Search for the cell housing the specified text and yield its (X, Y) center coordinate. 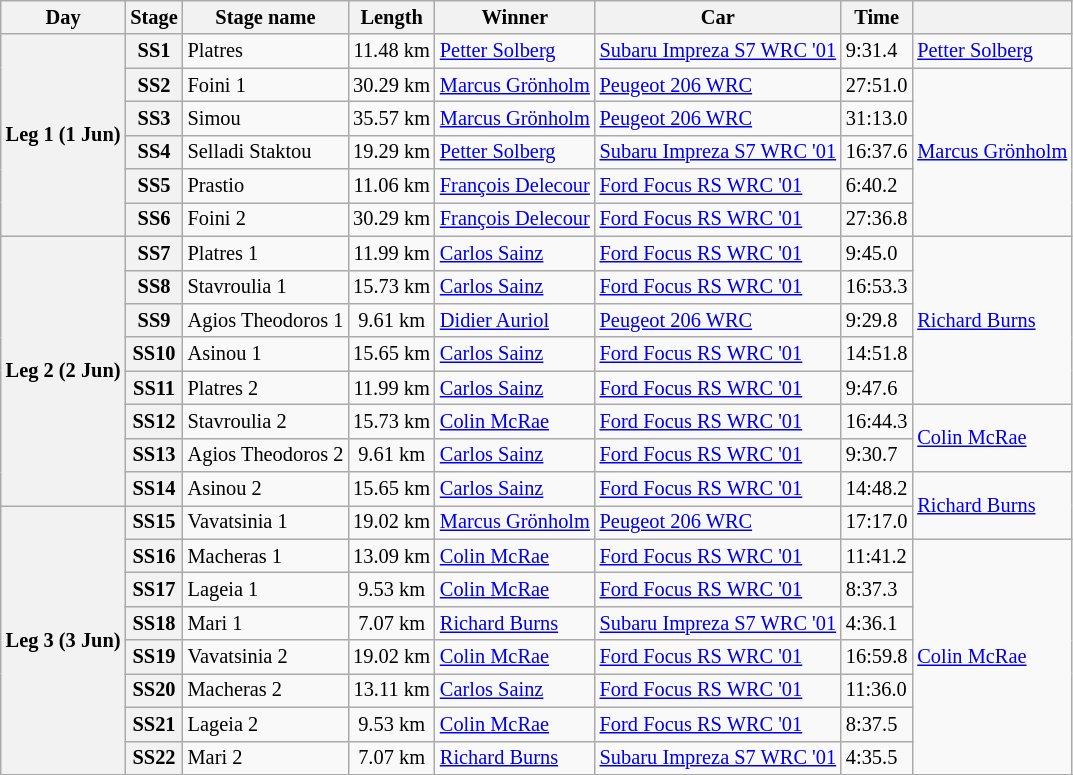
Car (718, 17)
Simou (266, 118)
Macheras 1 (266, 556)
35.57 km (392, 118)
4:36.1 (876, 623)
Mari 2 (266, 758)
SS16 (154, 556)
Vavatsinia 1 (266, 522)
SS7 (154, 253)
Lageia 2 (266, 724)
Platres 1 (266, 253)
16:59.8 (876, 657)
9:47.6 (876, 388)
Winner (515, 17)
Prastio (266, 186)
SS22 (154, 758)
Stage (154, 17)
27:36.8 (876, 219)
Agios Theodoros 2 (266, 455)
27:51.0 (876, 85)
SS2 (154, 85)
Stage name (266, 17)
SS8 (154, 287)
Stavroulia 1 (266, 287)
SS18 (154, 623)
Agios Theodoros 1 (266, 320)
Asinou 2 (266, 489)
Day (64, 17)
13.11 km (392, 690)
SS14 (154, 489)
9:45.0 (876, 253)
Leg 3 (3 Jun) (64, 640)
Asinou 1 (266, 354)
14:48.2 (876, 489)
16:44.3 (876, 421)
Didier Auriol (515, 320)
Platres 2 (266, 388)
SS13 (154, 455)
4:35.5 (876, 758)
19.29 km (392, 152)
14:51.8 (876, 354)
SS17 (154, 589)
11.48 km (392, 51)
Time (876, 17)
6:40.2 (876, 186)
SS1 (154, 51)
Platres (266, 51)
Lageia 1 (266, 589)
16:53.3 (876, 287)
9:31.4 (876, 51)
SS3 (154, 118)
Foini 1 (266, 85)
SS21 (154, 724)
SS12 (154, 421)
11:36.0 (876, 690)
Selladi Staktou (266, 152)
11:41.2 (876, 556)
9:29.8 (876, 320)
17:17.0 (876, 522)
SS10 (154, 354)
SS20 (154, 690)
Length (392, 17)
SS11 (154, 388)
SS9 (154, 320)
11.06 km (392, 186)
Leg 1 (1 Jun) (64, 135)
Macheras 2 (266, 690)
13.09 km (392, 556)
Vavatsinia 2 (266, 657)
SS4 (154, 152)
8:37.5 (876, 724)
Foini 2 (266, 219)
8:37.3 (876, 589)
9:30.7 (876, 455)
SS19 (154, 657)
SS15 (154, 522)
Leg 2 (2 Jun) (64, 370)
Mari 1 (266, 623)
SS5 (154, 186)
16:37.6 (876, 152)
SS6 (154, 219)
31:13.0 (876, 118)
Stavroulia 2 (266, 421)
